Pinpoint the cell where the given text exists, returning its (X, Y) midpoint coordinate. 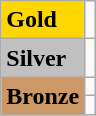
Bronze (43, 96)
Gold (43, 20)
Silver (43, 58)
